Detect which cell encompasses the target text, then output its [X, Y] center coordinate. 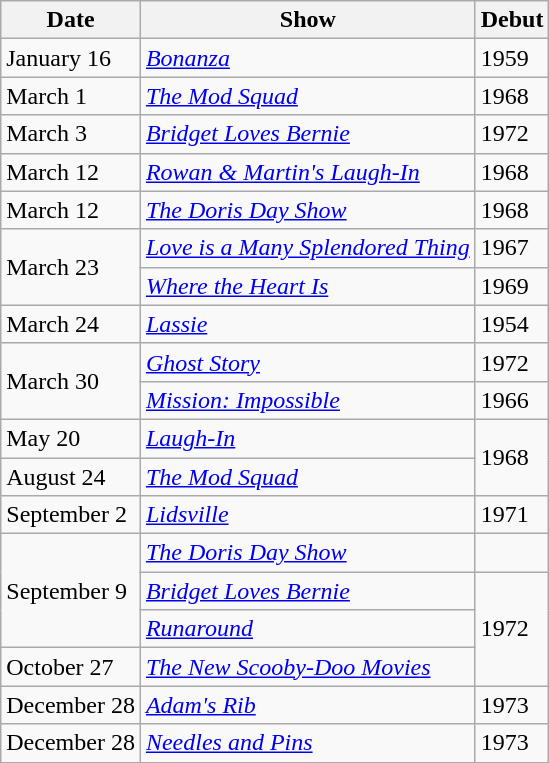
March 24 [71, 324]
May 20 [71, 438]
March 3 [71, 134]
Lidsville [308, 515]
1969 [512, 286]
Debut [512, 20]
1967 [512, 248]
Laugh-In [308, 438]
Love is a Many Splendored Thing [308, 248]
Where the Heart Is [308, 286]
Bonanza [308, 58]
1954 [512, 324]
1959 [512, 58]
Adam's Rib [308, 705]
September 9 [71, 591]
March 30 [71, 381]
Date [71, 20]
September 2 [71, 515]
1966 [512, 400]
Mission: Impossible [308, 400]
The New Scooby-Doo Movies [308, 667]
Show [308, 20]
Needles and Pins [308, 743]
October 27 [71, 667]
1971 [512, 515]
Ghost Story [308, 362]
January 16 [71, 58]
Lassie [308, 324]
August 24 [71, 477]
Rowan & Martin's Laugh-In [308, 172]
March 23 [71, 267]
March 1 [71, 96]
Runaround [308, 629]
